From the cell containing the given text, extract its center point as (x, y) coordinate. 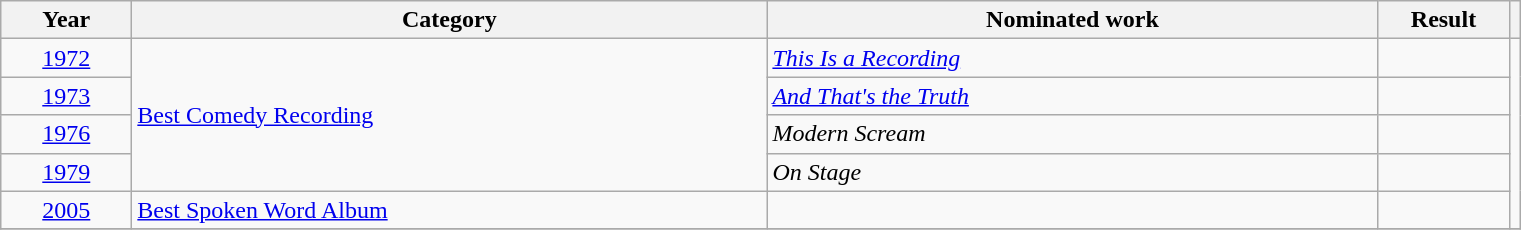
Nominated work (1072, 20)
This Is a Recording (1072, 58)
Category (450, 20)
On Stage (1072, 172)
Best Comedy Recording (450, 115)
1976 (66, 134)
And That's the Truth (1072, 96)
Year (66, 20)
2005 (66, 210)
1973 (66, 96)
Modern Scream (1072, 134)
Best Spoken Word Album (450, 210)
Result (1444, 20)
1972 (66, 58)
1979 (66, 172)
